Extract the [X, Y] coordinate from the center of the cell holding the provided text.  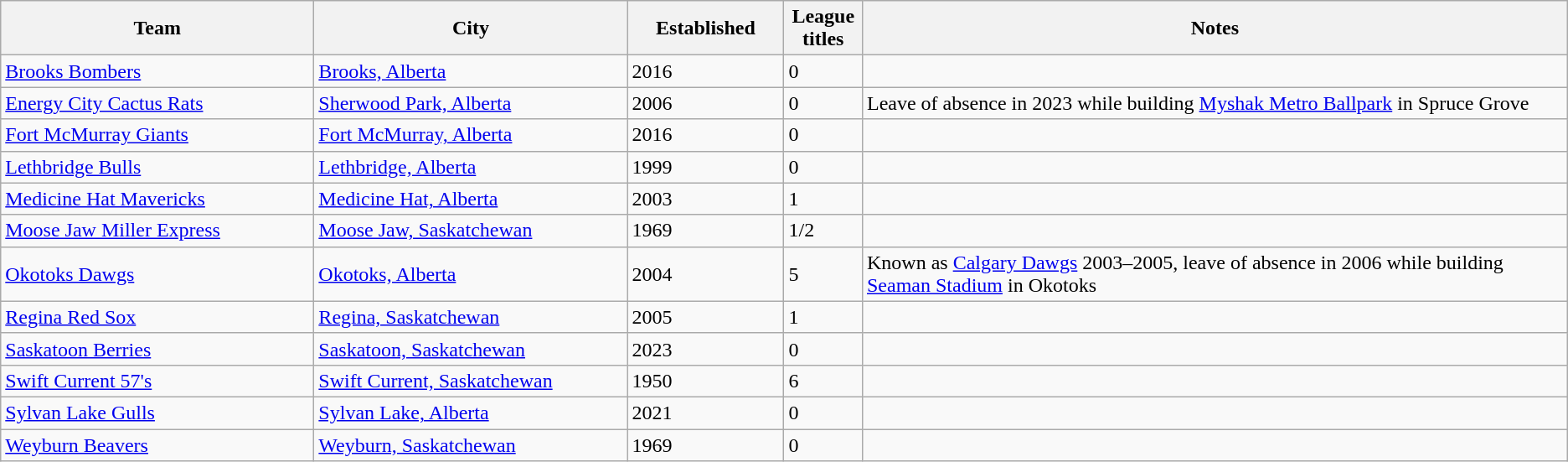
Medicine Hat, Alberta [471, 199]
2023 [705, 349]
Sylvan Lake Gulls [157, 413]
Fort McMurray Giants [157, 135]
Sylvan Lake, Alberta [471, 413]
Swift Current, Saskatchewan [471, 381]
League titles [823, 29]
Sherwood Park, Alberta [471, 103]
2005 [705, 317]
Okotoks Dawgs [157, 273]
Weyburn, Saskatchewan [471, 445]
Swift Current 57's [157, 381]
Established [705, 29]
Leave of absence in 2023 while building Myshak Metro Ballpark in Spruce Grove [1215, 103]
2003 [705, 199]
Saskatoon, Saskatchewan [471, 349]
6 [823, 381]
Moose Jaw, Saskatchewan [471, 231]
Medicine Hat Mavericks [157, 199]
1999 [705, 167]
2021 [705, 413]
2006 [705, 103]
Lethbridge Bulls [157, 167]
Brooks Bombers [157, 71]
Weyburn Beavers [157, 445]
Regina, Saskatchewan [471, 317]
1/2 [823, 231]
2004 [705, 273]
Brooks, Alberta [471, 71]
Lethbridge, Alberta [471, 167]
1950 [705, 381]
Fort McMurray, Alberta [471, 135]
Energy City Cactus Rats [157, 103]
Okotoks, Alberta [471, 273]
Known as Calgary Dawgs 2003–2005, leave of absence in 2006 while building Seaman Stadium in Okotoks [1215, 273]
City [471, 29]
Team [157, 29]
Moose Jaw Miller Express [157, 231]
5 [823, 273]
Saskatoon Berries [157, 349]
Regina Red Sox [157, 317]
Notes [1215, 29]
